Find where the given text appears and provide that cell's center as [x, y] coordinate. 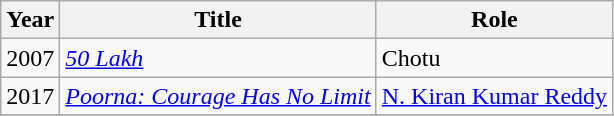
Poorna: Courage Has No Limit [218, 96]
Year [30, 20]
2007 [30, 58]
2017 [30, 96]
Title [218, 20]
Chotu [494, 58]
50 Lakh [218, 58]
N. Kiran Kumar Reddy [494, 96]
Role [494, 20]
